Return the [x, y] coordinate for the center point of the cell that contains the specified text.  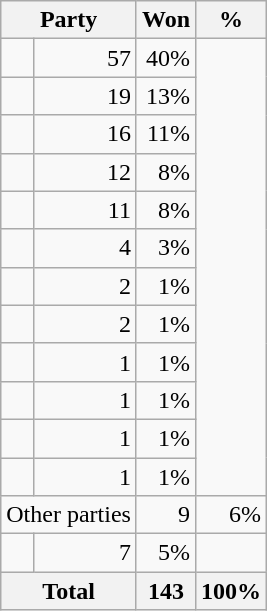
Party [69, 20]
57 [84, 58]
5% [166, 553]
40% [166, 58]
16 [84, 134]
Total [69, 591]
Won [166, 20]
6% [232, 515]
4 [84, 248]
13% [166, 96]
Other parties [69, 515]
100% [232, 591]
3% [166, 248]
9 [166, 515]
12 [84, 172]
% [232, 20]
11% [166, 134]
7 [84, 553]
143 [166, 591]
19 [84, 96]
11 [84, 210]
